For the text-containing cell, return its midpoint in [x, y] coordinate format. 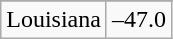
–47.0 [138, 20]
Louisiana [54, 20]
